Determine the (x, y) coordinate at the center of the cell enclosing the given text.  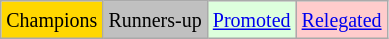
Champions (52, 20)
Runners-up (155, 20)
Relegated (342, 20)
Promoted (252, 20)
